From the cell containing the given text, extract its center point as [X, Y] coordinate. 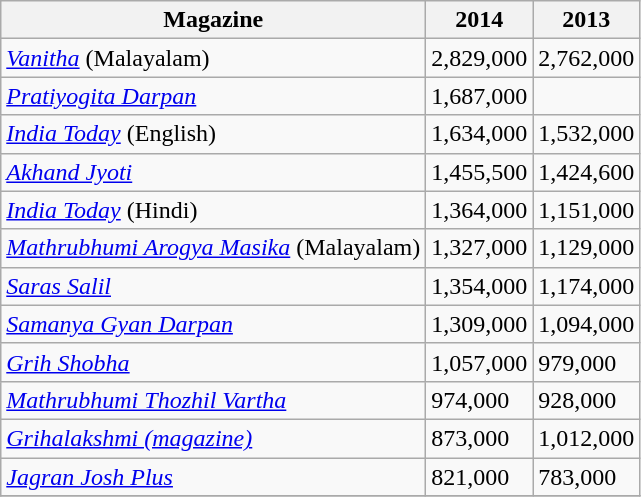
India Today (Hindi) [214, 210]
1,057,000 [480, 362]
873,000 [480, 438]
Jagran Josh Plus [214, 477]
783,000 [586, 477]
1,174,000 [586, 286]
1,455,500 [480, 172]
1,532,000 [586, 134]
2014 [480, 20]
821,000 [480, 477]
1,151,000 [586, 210]
Akhand Jyoti [214, 172]
1,129,000 [586, 248]
Mathrubhumi Arogya Masika (Malayalam) [214, 248]
Saras Salil [214, 286]
2,829,000 [480, 58]
1,354,000 [480, 286]
Vanitha (Malayalam) [214, 58]
Mathrubhumi Thozhil Vartha [214, 400]
Magazine [214, 20]
1,094,000 [586, 324]
2013 [586, 20]
Pratiyogita Darpan [214, 96]
979,000 [586, 362]
1,012,000 [586, 438]
Samanya Gyan Darpan [214, 324]
1,309,000 [480, 324]
Grihalakshmi (magazine) [214, 438]
1,364,000 [480, 210]
1,327,000 [480, 248]
1,687,000 [480, 96]
Grih Shobha [214, 362]
1,424,600 [586, 172]
928,000 [586, 400]
1,634,000 [480, 134]
974,000 [480, 400]
2,762,000 [586, 58]
India Today (English) [214, 134]
